Determine the (X, Y) coordinate at the center of the cell enclosing the given text.  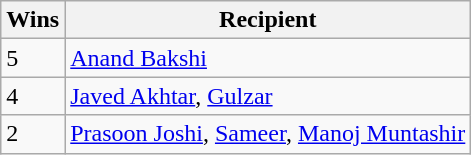
Anand Bakshi (268, 58)
Javed Akhtar, Gulzar (268, 96)
Recipient (268, 20)
Wins (33, 20)
2 (33, 134)
5 (33, 58)
Prasoon Joshi, Sameer, Manoj Muntashir (268, 134)
4 (33, 96)
